Find where the given text appears and provide that cell's center as [x, y] coordinate. 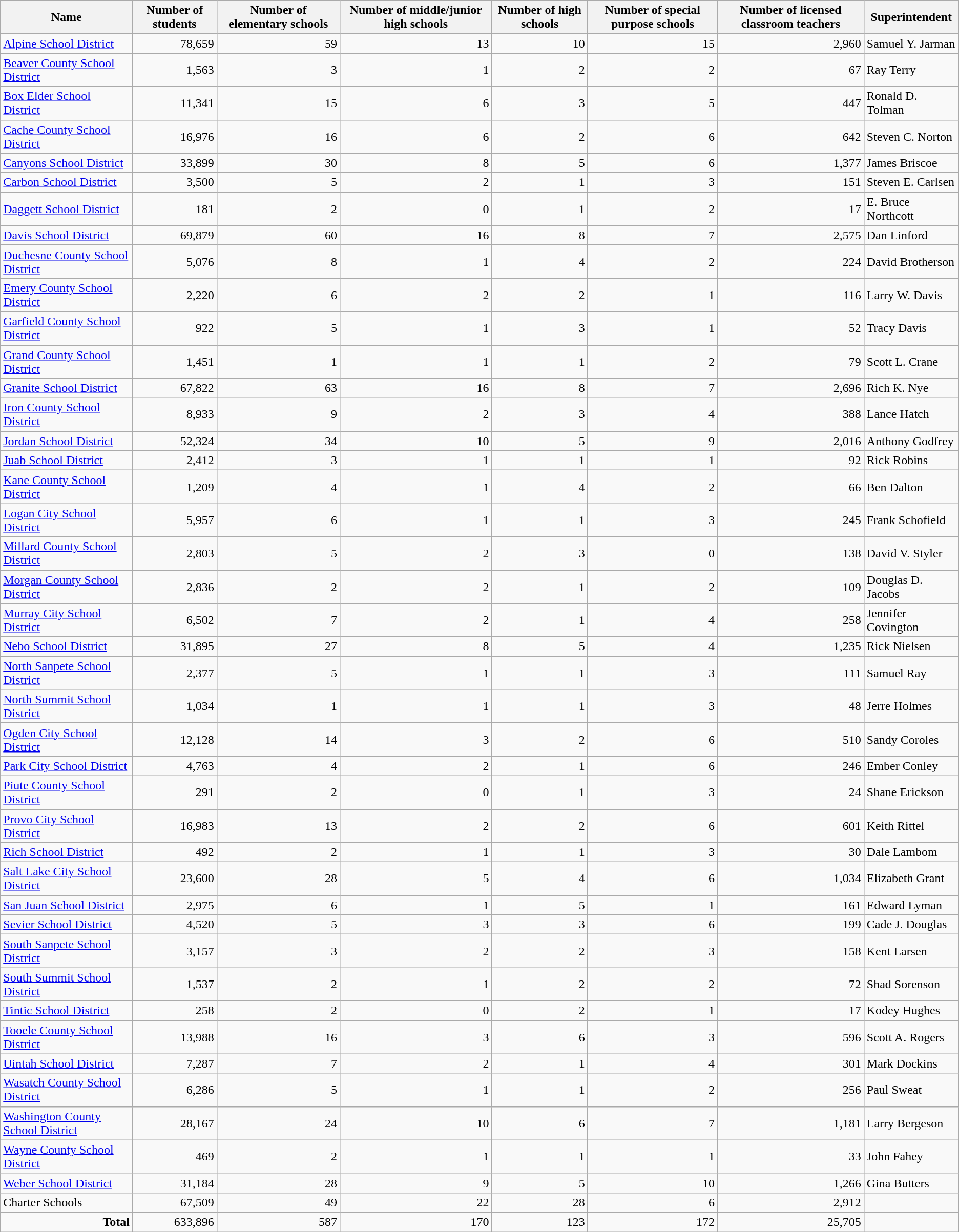
Murray City School District [67, 620]
Morgan County School District [67, 587]
172 [653, 1222]
11,341 [175, 103]
Jennifer Covington [911, 620]
Wasatch County School District [67, 1090]
78,659 [175, 44]
2,912 [791, 1202]
301 [791, 1063]
Superintendent [911, 17]
Logan City School District [67, 520]
28,167 [175, 1123]
James Briscoe [911, 163]
Kodey Hughes [911, 1011]
72 [791, 985]
2,696 [791, 388]
510 [791, 740]
Emery County School District [67, 295]
447 [791, 103]
2,412 [175, 461]
Garfield County School District [67, 328]
161 [791, 905]
5,957 [175, 520]
North Summit School District [67, 706]
Samuel Ray [911, 673]
492 [175, 852]
33 [791, 1157]
5,076 [175, 261]
1,209 [175, 487]
181 [175, 209]
Dan Linford [911, 235]
1,563 [175, 70]
642 [791, 136]
2,016 [791, 441]
Duchesne County School District [67, 261]
David V. Styler [911, 553]
Steven C. Norton [911, 136]
66 [791, 487]
Washington County School District [67, 1123]
David Brotherson [911, 261]
Weber School District [67, 1183]
Number of licensed classroom teachers [791, 17]
2,803 [175, 553]
John Fahey [911, 1157]
1,451 [175, 362]
Number of special purpose schools [653, 17]
Rick Nielsen [911, 646]
3,157 [175, 951]
6,502 [175, 620]
Number of middle/junior high schools [416, 17]
Shad Sorenson [911, 985]
Box Elder School District [67, 103]
Uintah School District [67, 1063]
52,324 [175, 441]
Granite School District [67, 388]
Edward Lyman [911, 905]
Rick Robins [911, 461]
59 [278, 44]
Rich K. Nye [911, 388]
256 [791, 1090]
16,983 [175, 826]
224 [791, 261]
25,705 [791, 1222]
63 [278, 388]
Wayne County School District [67, 1157]
Piute County School District [67, 792]
33,899 [175, 163]
Iron County School District [67, 415]
69,879 [175, 235]
Keith Rittel [911, 826]
Ben Dalton [911, 487]
E. Bruce Northcott [911, 209]
Kane County School District [67, 487]
Canyons School District [67, 163]
Kent Larsen [911, 951]
Ogden City School District [67, 740]
7,287 [175, 1063]
469 [175, 1157]
67 [791, 70]
Scott A. Rogers [911, 1037]
587 [278, 1222]
Number of students [175, 17]
Name [67, 17]
2,377 [175, 673]
Alpine School District [67, 44]
Scott L. Crane [911, 362]
52 [791, 328]
South Sanpete School District [67, 951]
Gina Butters [911, 1183]
111 [791, 673]
245 [791, 520]
170 [416, 1222]
116 [791, 295]
Elizabeth Grant [911, 879]
Steven E. Carlsen [911, 182]
109 [791, 587]
31,184 [175, 1183]
Jerre Holmes [911, 706]
Lance Hatch [911, 415]
Samuel Y. Jarman [911, 44]
Beaver County School District [67, 70]
Cache County School District [67, 136]
Tintic School District [67, 1011]
14 [278, 740]
23,600 [175, 879]
291 [175, 792]
48 [791, 706]
Larry Bergeson [911, 1123]
3,500 [175, 182]
34 [278, 441]
Number of high schools [540, 17]
Mark Dockins [911, 1063]
79 [791, 362]
Sevier School District [67, 925]
Number of elementary schools [278, 17]
1,537 [175, 985]
13,988 [175, 1037]
4,763 [175, 766]
Shane Erickson [911, 792]
601 [791, 826]
6,286 [175, 1090]
49 [278, 1202]
Frank Schofield [911, 520]
Cade J. Douglas [911, 925]
4,520 [175, 925]
1,235 [791, 646]
596 [791, 1037]
22 [416, 1202]
Dale Lambom [911, 852]
North Sanpete School District [67, 673]
Carbon School District [67, 182]
2,575 [791, 235]
Anthony Godfrey [911, 441]
922 [175, 328]
2,836 [175, 587]
South Summit School District [67, 985]
2,220 [175, 295]
31,895 [175, 646]
60 [278, 235]
92 [791, 461]
Ray Terry [911, 70]
Juab School District [67, 461]
Millard County School District [67, 553]
Grand County School District [67, 362]
1,181 [791, 1123]
Ronald D. Tolman [911, 103]
Rich School District [67, 852]
12,128 [175, 740]
2,960 [791, 44]
Sandy Coroles [911, 740]
Ember Conley [911, 766]
Provo City School District [67, 826]
Douglas D. Jacobs [911, 587]
Park City School District [67, 766]
1,377 [791, 163]
27 [278, 646]
8,933 [175, 415]
San Juan School District [67, 905]
246 [791, 766]
199 [791, 925]
158 [791, 951]
151 [791, 182]
Paul Sweat [911, 1090]
Tracy Davis [911, 328]
633,896 [175, 1222]
Nebo School District [67, 646]
Tooele County School District [67, 1037]
67,822 [175, 388]
388 [791, 415]
Davis School District [67, 235]
67,509 [175, 1202]
Total [67, 1222]
123 [540, 1222]
16,976 [175, 136]
Larry W. Davis [911, 295]
1,266 [791, 1183]
Salt Lake City School District [67, 879]
Jordan School District [67, 441]
2,975 [175, 905]
138 [791, 553]
Charter Schools [67, 1202]
Daggett School District [67, 209]
